Output the [x, y] coordinate of the center of the cell containing the given text.  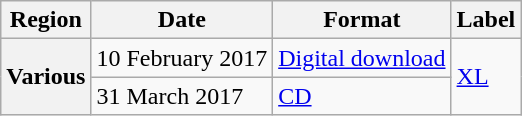
10 February 2017 [182, 58]
31 March 2017 [182, 96]
Digital download [362, 58]
CD [362, 96]
Label [486, 20]
Region [46, 20]
Various [46, 77]
XL [486, 77]
Format [362, 20]
Date [182, 20]
